Pinpoint the cell where the given text exists, returning its (x, y) midpoint coordinate. 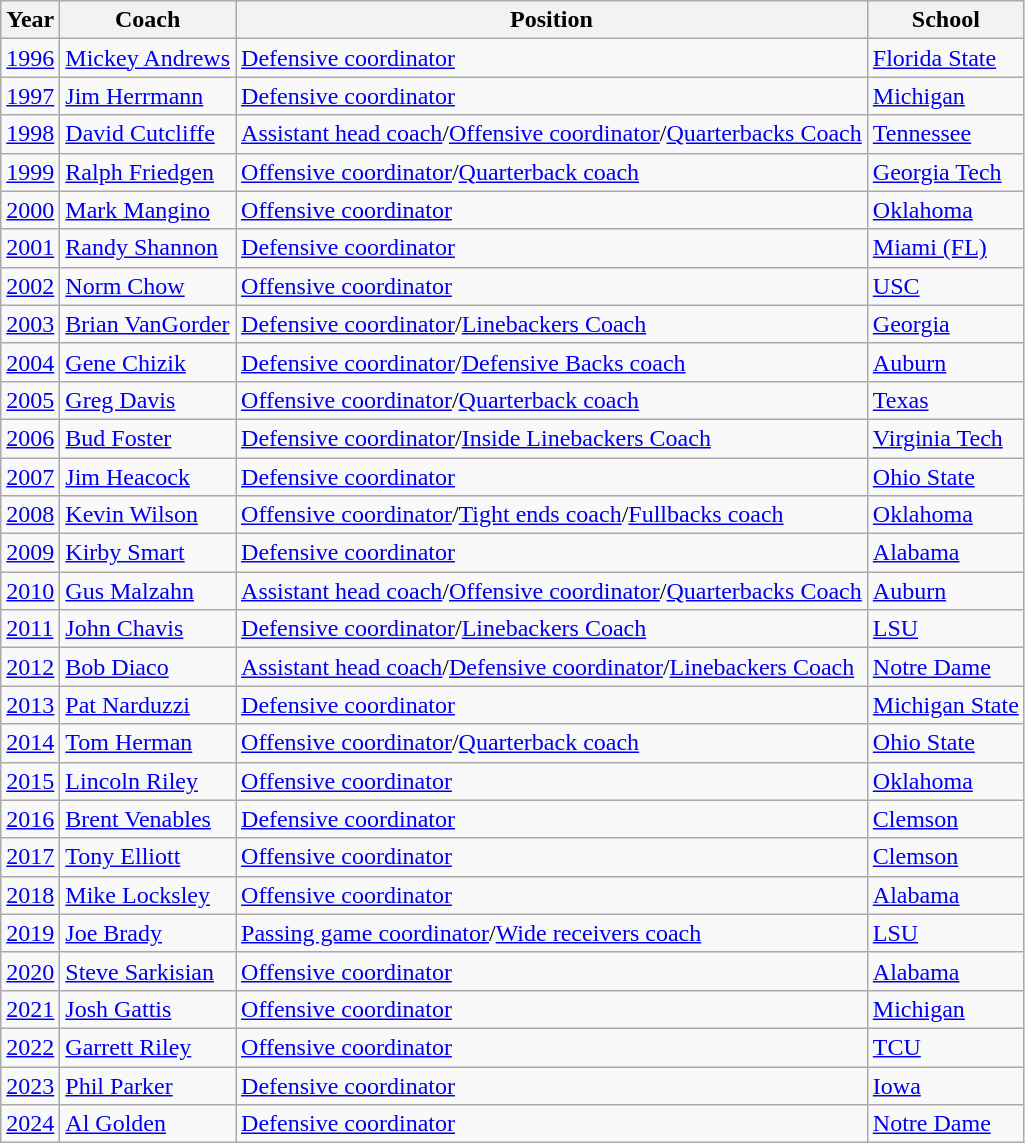
TCU (946, 1047)
Phil Parker (148, 1085)
2014 (30, 743)
Joe Brady (148, 933)
2002 (30, 286)
2020 (30, 971)
2003 (30, 324)
Georgia (946, 324)
Coach (148, 20)
Georgia Tech (946, 172)
Bob Diaco (148, 667)
Tom Herman (148, 743)
USC (946, 286)
Passing game coordinator/Wide receivers coach (552, 933)
Assistant head coach/Defensive coordinator/Linebackers Coach (552, 667)
Position (552, 20)
Defensive coordinator/Defensive Backs coach (552, 362)
Steve Sarkisian (148, 971)
Michigan State (946, 705)
Jim Herrmann (148, 96)
Jim Heacock (148, 477)
John Chavis (148, 629)
2016 (30, 819)
Tony Elliott (148, 857)
2024 (30, 1124)
1999 (30, 172)
Randy Shannon (148, 248)
David Cutcliffe (148, 134)
Virginia Tech (946, 438)
Josh Gattis (148, 1009)
2009 (30, 553)
2005 (30, 400)
2022 (30, 1047)
2018 (30, 895)
Year (30, 20)
Bud Foster (148, 438)
Kevin Wilson (148, 515)
Brian VanGorder (148, 324)
2011 (30, 629)
2000 (30, 210)
Florida State (946, 58)
2023 (30, 1085)
2006 (30, 438)
Norm Chow (148, 286)
Gus Malzahn (148, 591)
Pat Narduzzi (148, 705)
2001 (30, 248)
2004 (30, 362)
Offensive coordinator/Tight ends coach/Fullbacks coach (552, 515)
2010 (30, 591)
1996 (30, 58)
2013 (30, 705)
Miami (FL) (946, 248)
Greg Davis (148, 400)
Defensive coordinator/Inside Linebackers Coach (552, 438)
Mickey Andrews (148, 58)
2021 (30, 1009)
Garrett Riley (148, 1047)
Ralph Friedgen (148, 172)
Mark Mangino (148, 210)
Lincoln Riley (148, 781)
1997 (30, 96)
Brent Venables (148, 819)
2017 (30, 857)
Tennessee (946, 134)
1998 (30, 134)
Mike Locksley (148, 895)
School (946, 20)
Al Golden (148, 1124)
Texas (946, 400)
2007 (30, 477)
Kirby Smart (148, 553)
2008 (30, 515)
Iowa (946, 1085)
Gene Chizik (148, 362)
2015 (30, 781)
2012 (30, 667)
2019 (30, 933)
